Output the (x, y) coordinate of the center of the cell containing the given text.  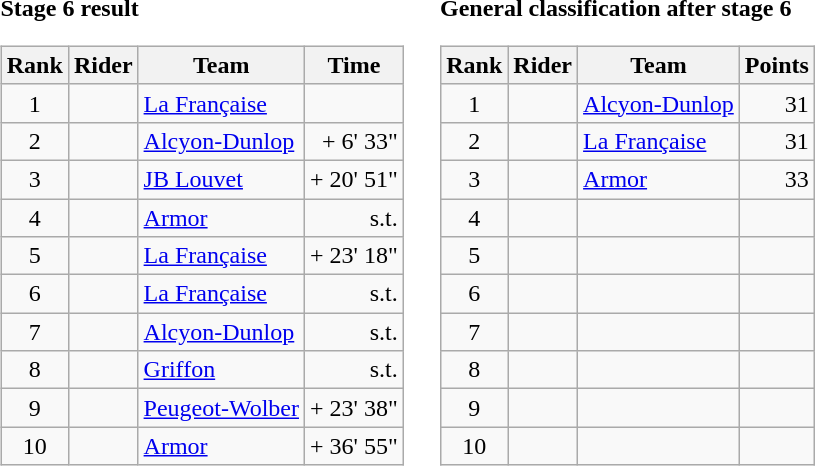
+ 6' 33" (354, 141)
+ 36' 55" (354, 446)
+ 20' 51" (354, 179)
Peugeot-Wolber (221, 408)
33 (776, 179)
+ 23' 38" (354, 408)
Griffon (221, 370)
Time (354, 65)
Points (776, 65)
JB Louvet (221, 179)
+ 23' 18" (354, 256)
